For the text-containing cell, return its midpoint in (x, y) coordinate format. 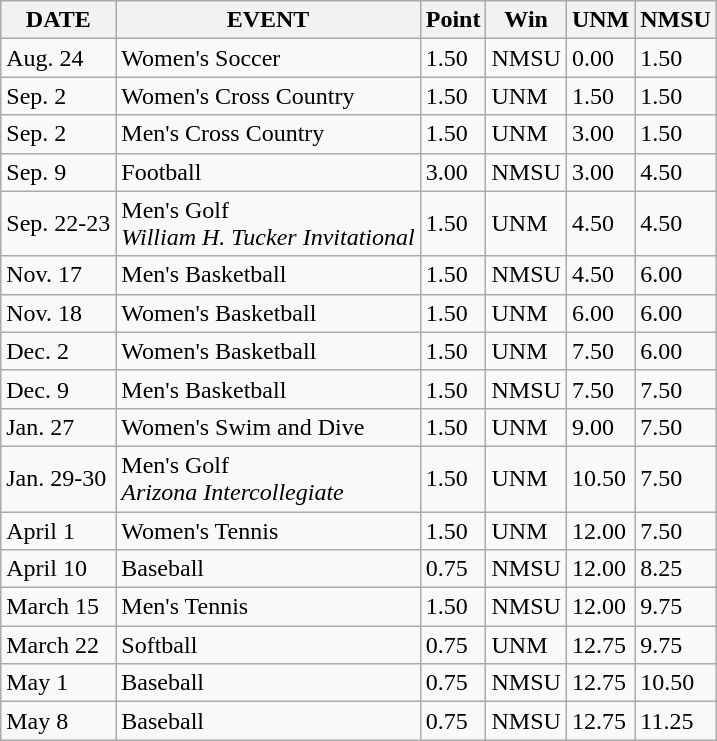
11.25 (676, 721)
Men's GolfArizona Intercollegiate (268, 478)
EVENT (268, 20)
Nov. 18 (58, 313)
Women's Tennis (268, 531)
April 10 (58, 569)
April 1 (58, 531)
9.00 (600, 427)
Dec. 9 (58, 389)
8.25 (676, 569)
Aug. 24 (58, 58)
Women's Cross Country (268, 96)
May 8 (58, 721)
Nov. 17 (58, 275)
Point (453, 20)
Men's Cross Country (268, 134)
Men's Tennis (268, 607)
Women's Swim and Dive (268, 427)
Dec. 2 (58, 351)
May 1 (58, 683)
March 15 (58, 607)
Win (526, 20)
0.00 (600, 58)
Jan. 29-30 (58, 478)
March 22 (58, 645)
Football (268, 172)
Men's GolfWilliam H. Tucker Invitational (268, 224)
Women's Soccer (268, 58)
Softball (268, 645)
Sep. 22-23 (58, 224)
DATE (58, 20)
Jan. 27 (58, 427)
Sep. 9 (58, 172)
